Return (X, Y) of the center of cell containing provided text 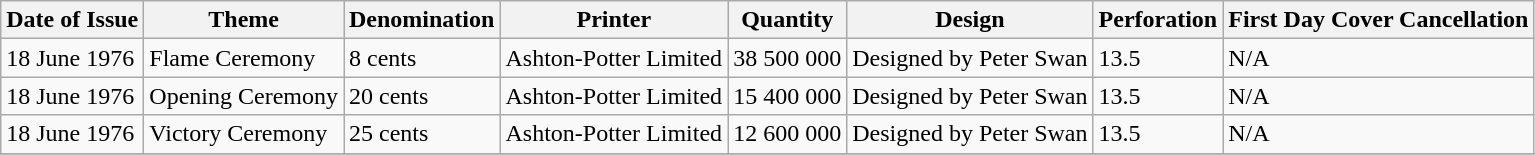
Perforation (1158, 20)
Opening Ceremony (244, 96)
15 400 000 (788, 96)
20 cents (422, 96)
8 cents (422, 58)
Denomination (422, 20)
First Day Cover Cancellation (1378, 20)
Victory Ceremony (244, 134)
Printer (614, 20)
Flame Ceremony (244, 58)
25 cents (422, 134)
Quantity (788, 20)
Theme (244, 20)
38 500 000 (788, 58)
Date of Issue (72, 20)
Design (970, 20)
12 600 000 (788, 134)
